Extract the [X, Y] coordinate from the center of the cell holding the provided text.  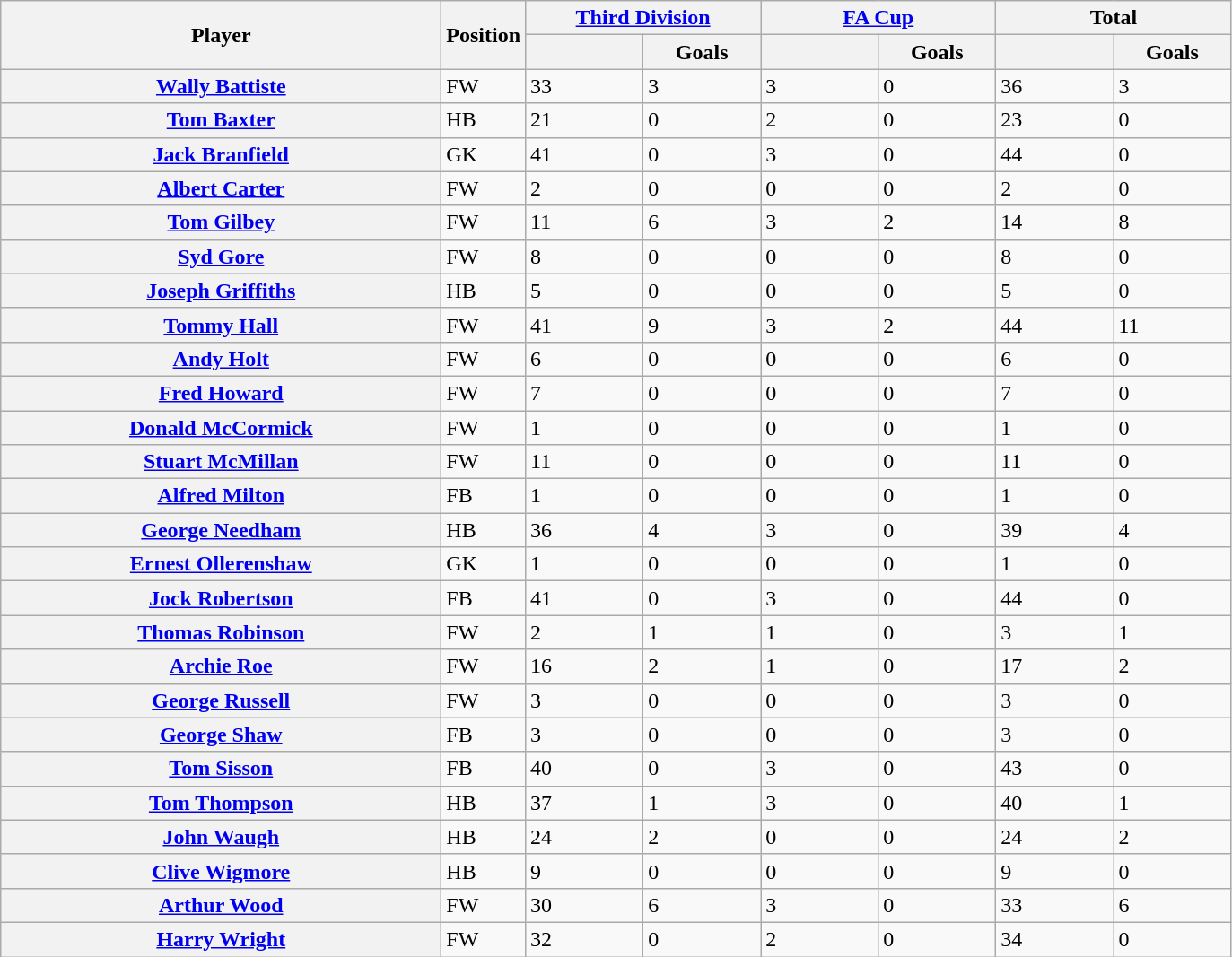
Thomas Robinson [221, 632]
Alfred Milton [221, 496]
Albert Carter [221, 188]
17 [1055, 666]
Archie Roe [221, 666]
37 [585, 803]
George Shaw [221, 735]
23 [1055, 120]
34 [1055, 939]
Jock Robertson [221, 598]
43 [1055, 769]
Tom Thompson [221, 803]
Arthur Wood [221, 905]
Clive Wigmore [221, 871]
Tom Sisson [221, 769]
Stuart McMillan [221, 462]
Jack Branfield [221, 154]
Andy Holt [221, 359]
39 [1055, 530]
14 [1055, 222]
FA Cup [878, 18]
Fred Howard [221, 393]
Ernest Ollerenshaw [221, 564]
32 [585, 939]
Joseph Griffiths [221, 291]
Position [484, 35]
30 [585, 905]
Tom Baxter [221, 120]
Tommy Hall [221, 325]
George Needham [221, 530]
Syd Gore [221, 257]
George Russell [221, 700]
Harry Wright [221, 939]
Tom Gilbey [221, 222]
John Waugh [221, 837]
Wally Battiste [221, 86]
Total [1114, 18]
Donald McCormick [221, 428]
Third Division [643, 18]
16 [585, 666]
21 [585, 120]
Player [221, 35]
